Return the (x, y) coordinate for the center point of the cell that contains the specified text.  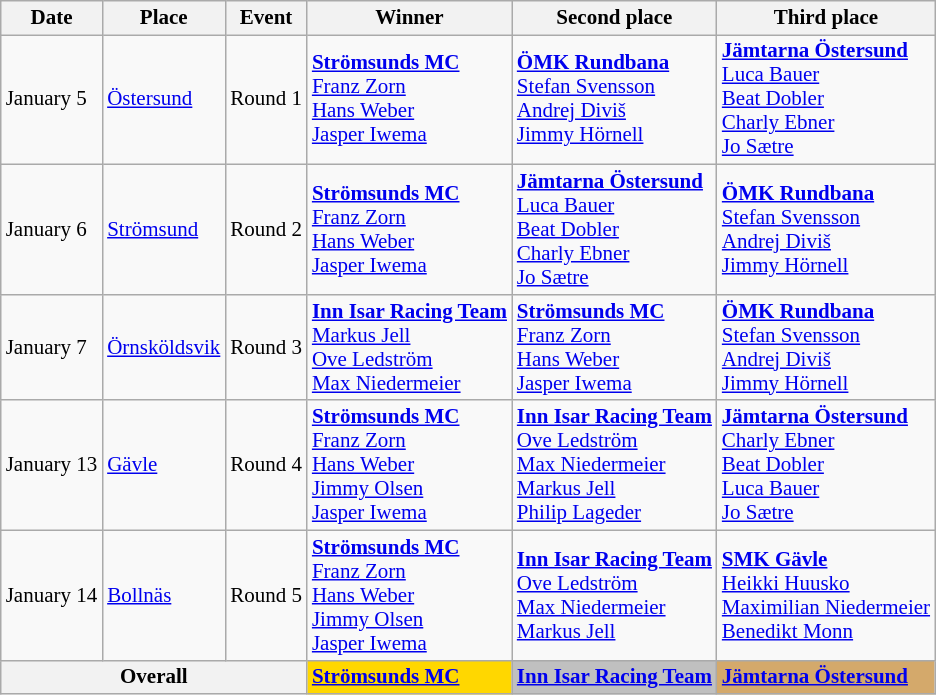
Round 1 (266, 100)
Inn Isar Racing Team Markus Jell Ove Ledström Max Niedermeier (410, 347)
Örnsköldsvik (164, 347)
Overall (154, 677)
Date (52, 18)
SMK Gävle Heikki Huusko Maximilian Niedermeier Benedikt Monn (826, 595)
Jämtarna Östersund (826, 677)
January 14 (52, 595)
January 5 (52, 100)
Jämtarna Östersund Charly Ebner Beat Dobler Luca Bauer Jo Sætre (826, 465)
Strömsunds MC (410, 677)
Inn Isar Racing Team Ove Ledström Max Niedermeier Markus Jell Philip Lageder (614, 465)
Gävle (164, 465)
Strömsund (164, 230)
Event (266, 18)
January 13 (52, 465)
January 6 (52, 230)
Third place (826, 18)
Round 4 (266, 465)
Second place (614, 18)
Place (164, 18)
Round 5 (266, 595)
Round 2 (266, 230)
Round 3 (266, 347)
Östersund (164, 100)
Bollnäs (164, 595)
Inn Isar Racing Team (614, 677)
Winner (410, 18)
January 7 (52, 347)
Inn Isar Racing Team Ove Ledström Max Niedermeier Markus Jell (614, 595)
